Capture the cell that displays the provided text and extract its (X, Y) central coordinate. 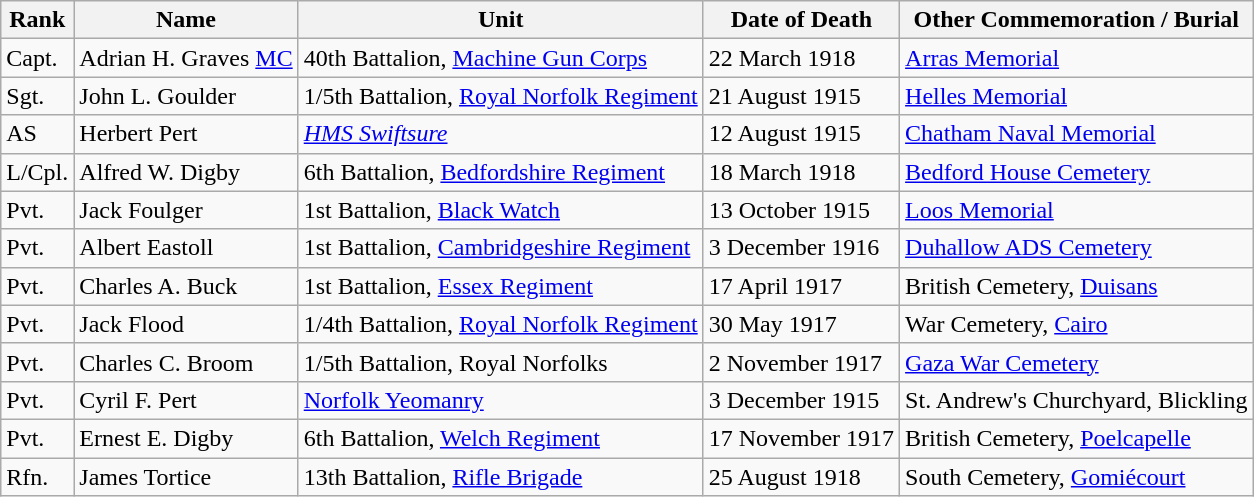
Chatham Naval Memorial (1076, 134)
6th Battalion, Bedfordshire Regiment (500, 172)
Capt. (38, 58)
21 August 1915 (801, 96)
Charles A. Buck (186, 286)
Unit (500, 20)
Bedford House Cemetery (1076, 172)
3 December 1915 (801, 400)
Albert Eastoll (186, 248)
Ernest E. Digby (186, 438)
1/5th Battalion, Royal Norfolks (500, 362)
Rank (38, 20)
40th Battalion, Machine Gun Corps (500, 58)
British Cemetery, Duisans (1076, 286)
Rfn. (38, 477)
12 August 1915 (801, 134)
30 May 1917 (801, 324)
6th Battalion, Welch Regiment (500, 438)
South Cemetery, Gomiécourt (1076, 477)
Charles C. Broom (186, 362)
John L. Goulder (186, 96)
25 August 1918 (801, 477)
James Tortice (186, 477)
British Cemetery, Poelcapelle (1076, 438)
18 March 1918 (801, 172)
2 November 1917 (801, 362)
13th Battalion, Rifle Brigade (500, 477)
Helles Memorial (1076, 96)
17 April 1917 (801, 286)
Gaza War Cemetery (1076, 362)
Loos Memorial (1076, 210)
Sgt. (38, 96)
HMS Swiftsure (500, 134)
L/Cpl. (38, 172)
Norfolk Yeomanry (500, 400)
Herbert Pert (186, 134)
Arras Memorial (1076, 58)
Date of Death (801, 20)
3 December 1916 (801, 248)
Name (186, 20)
St. Andrew's Churchyard, Blickling (1076, 400)
Cyril F. Pert (186, 400)
Alfred W. Digby (186, 172)
Other Commemoration / Burial (1076, 20)
Adrian H. Graves MC (186, 58)
1st Battalion, Essex Regiment (500, 286)
1/5th Battalion, Royal Norfolk Regiment (500, 96)
13 October 1915 (801, 210)
War Cemetery, Cairo (1076, 324)
Duhallow ADS Cemetery (1076, 248)
17 November 1917 (801, 438)
1st Battalion, Black Watch (500, 210)
22 March 1918 (801, 58)
Jack Flood (186, 324)
1/4th Battalion, Royal Norfolk Regiment (500, 324)
AS (38, 134)
1st Battalion, Cambridgeshire Regiment (500, 248)
Jack Foulger (186, 210)
